Return [X, Y] of the center of cell containing provided text 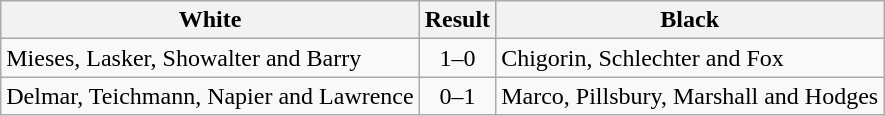
Result [457, 20]
Mieses, Lasker, Showalter and Barry [210, 58]
Marco, Pillsbury, Marshall and Hodges [690, 96]
0–1 [457, 96]
Chigorin, Schlechter and Fox [690, 58]
Black [690, 20]
Delmar, Teichmann, Napier and Lawrence [210, 96]
1–0 [457, 58]
White [210, 20]
